Return the [X, Y] coordinate for the center point of the cell that contains the specified text.  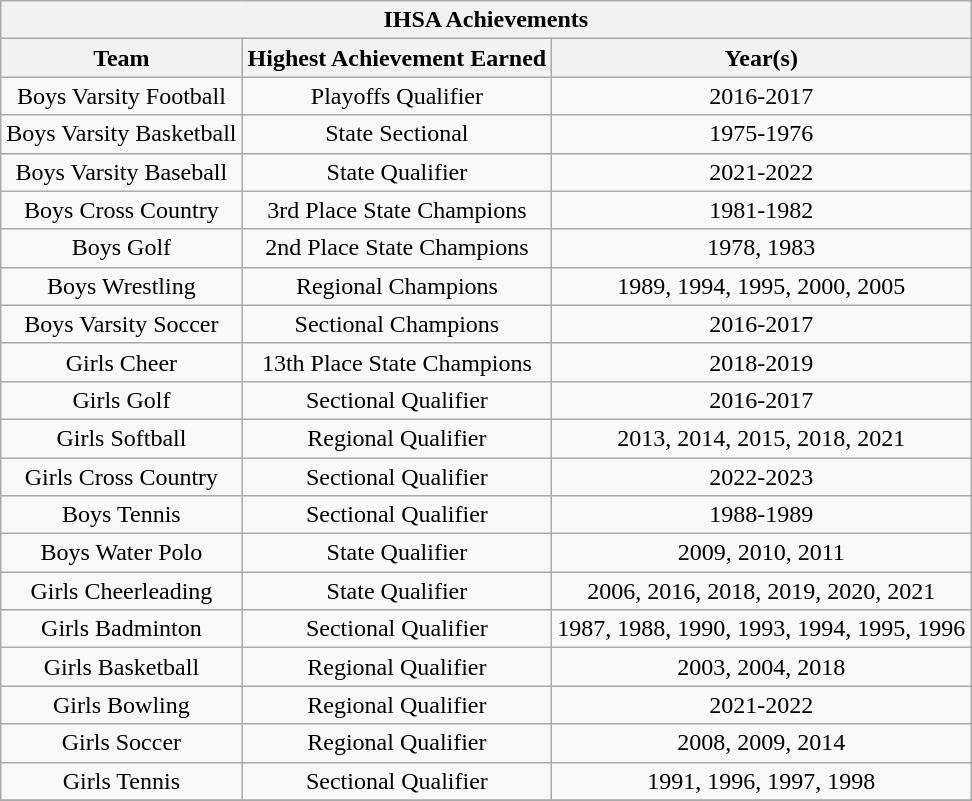
Boys Cross Country [122, 210]
Girls Bowling [122, 705]
Boys Varsity Soccer [122, 324]
Highest Achievement Earned [397, 58]
Girls Basketball [122, 667]
Playoffs Qualifier [397, 96]
2nd Place State Champions [397, 248]
1988-1989 [762, 515]
3rd Place State Champions [397, 210]
Team [122, 58]
State Sectional [397, 134]
1981-1982 [762, 210]
Boys Varsity Football [122, 96]
Girls Tennis [122, 781]
Girls Cheerleading [122, 591]
1978, 1983 [762, 248]
1975-1976 [762, 134]
Girls Cross Country [122, 477]
2018-2019 [762, 362]
2013, 2014, 2015, 2018, 2021 [762, 438]
Boys Golf [122, 248]
2008, 2009, 2014 [762, 743]
1989, 1994, 1995, 2000, 2005 [762, 286]
Girls Badminton [122, 629]
Girls Softball [122, 438]
Girls Soccer [122, 743]
13th Place State Champions [397, 362]
Boys Wrestling [122, 286]
Boys Water Polo [122, 553]
Year(s) [762, 58]
1991, 1996, 1997, 1998 [762, 781]
Sectional Champions [397, 324]
Girls Golf [122, 400]
Boys Varsity Baseball [122, 172]
2003, 2004, 2018 [762, 667]
Boys Varsity Basketball [122, 134]
2022-2023 [762, 477]
2006, 2016, 2018, 2019, 2020, 2021 [762, 591]
2009, 2010, 2011 [762, 553]
Regional Champions [397, 286]
Boys Tennis [122, 515]
Girls Cheer [122, 362]
IHSA Achievements [486, 20]
1987, 1988, 1990, 1993, 1994, 1995, 1996 [762, 629]
